Return the [x, y] coordinate for the center point of the cell that contains the specified text.  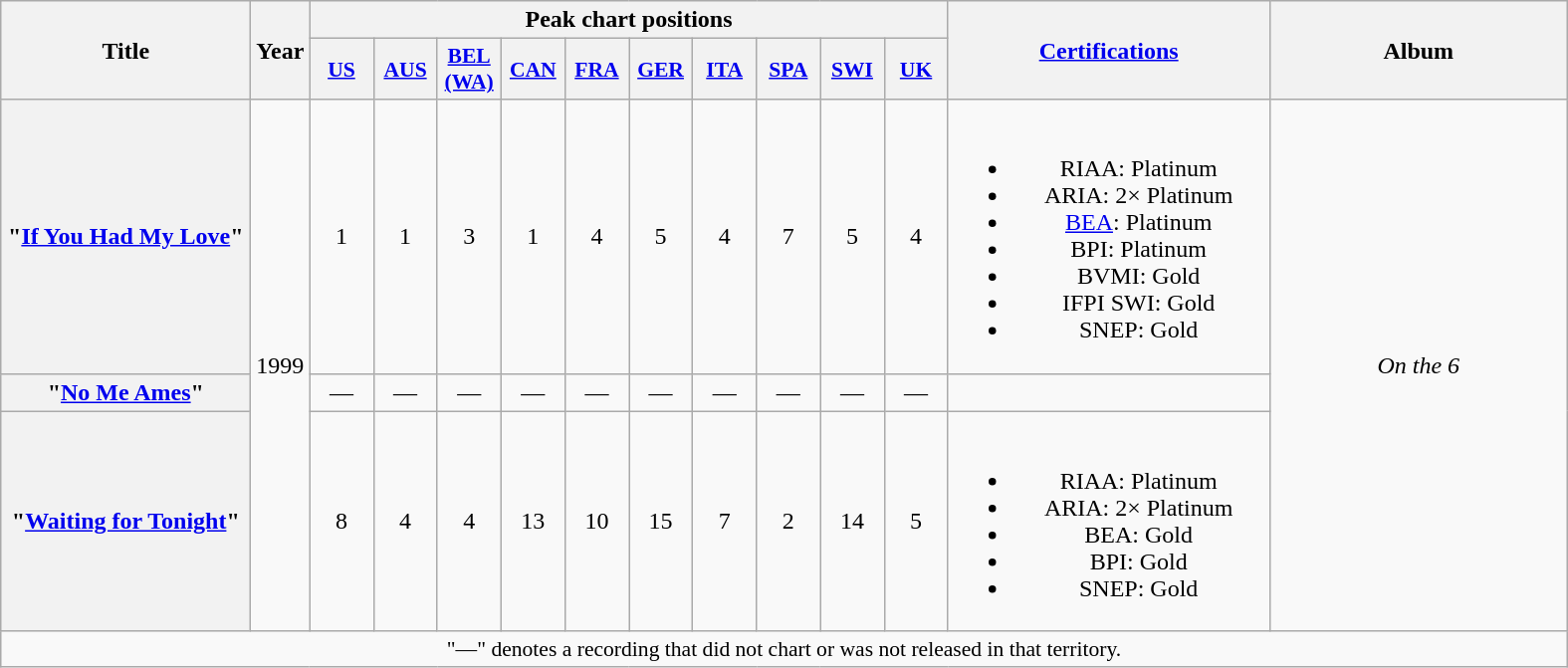
GER [661, 70]
15 [661, 522]
"If You Had My Love" [125, 237]
US [341, 70]
"—" denotes a recording that did not chart or was not released in that territory. [784, 649]
Year [281, 50]
RIAA: PlatinumARIA: 2× PlatinumBEA: PlatinumBPI: PlatinumBVMI: GoldIFPI SWI: GoldSNEP: Gold [1109, 237]
AUS [405, 70]
CAN [533, 70]
BEL(WA) [469, 70]
13 [533, 522]
SWI [852, 70]
3 [469, 237]
Certifications [1109, 50]
"No Me Ames" [125, 392]
FRA [596, 70]
14 [852, 522]
ITA [725, 70]
Title [125, 50]
10 [596, 522]
2 [788, 522]
Album [1418, 50]
On the 6 [1418, 365]
SPA [788, 70]
8 [341, 522]
"Waiting for Tonight" [125, 522]
1999 [281, 365]
UK [916, 70]
Peak chart positions [629, 20]
RIAA: PlatinumARIA: 2× PlatinumBEA: GoldBPI: GoldSNEP: Gold [1109, 522]
